Locate the cell with the specified text and output its [x, y] center coordinate. 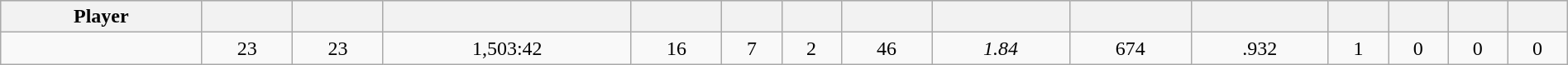
.932 [1260, 48]
46 [887, 48]
2 [811, 48]
674 [1130, 48]
16 [676, 48]
1,503:42 [507, 48]
7 [752, 48]
1 [1358, 48]
Player [101, 17]
1.84 [1001, 48]
